Output the [X, Y] coordinate of the center of the cell containing the given text.  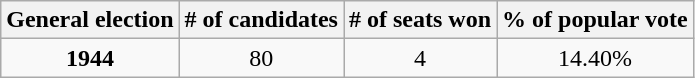
80 [261, 58]
14.40% [596, 58]
General election [90, 20]
1944 [90, 58]
# of candidates [261, 20]
% of popular vote [596, 20]
4 [420, 58]
# of seats won [420, 20]
